Return (x, y) of the center of cell containing provided text 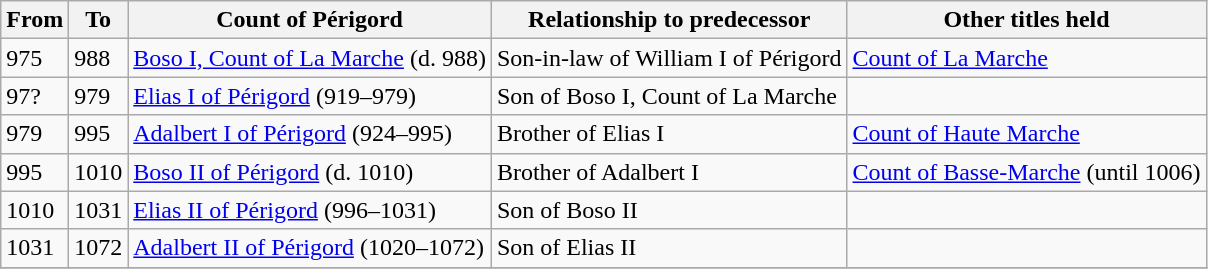
Other titles held (1026, 20)
To (98, 20)
Elias I of Périgord (919–979) (310, 96)
From (35, 20)
Adalbert I of Périgord (924–995) (310, 134)
Adalbert II of Périgord (1020–1072) (310, 248)
Boso II of Périgord (d. 1010) (310, 172)
Son-in-law of William I of Périgord (669, 58)
Count of Basse-Marche (until 1006) (1026, 172)
Count of Haute Marche (1026, 134)
Count of Périgord (310, 20)
Son of Boso I, Count of La Marche (669, 96)
Brother of Adalbert I (669, 172)
Son of Boso II (669, 210)
975 (35, 58)
Count of La Marche (1026, 58)
Elias II of Périgord (996–1031) (310, 210)
988 (98, 58)
97? (35, 96)
Brother of Elias I (669, 134)
Relationship to predecessor (669, 20)
Son of Elias II (669, 248)
1072 (98, 248)
Boso I, Count of La Marche (d. 988) (310, 58)
